Determine the [X, Y] coordinate at the center of the cell enclosing the given text.  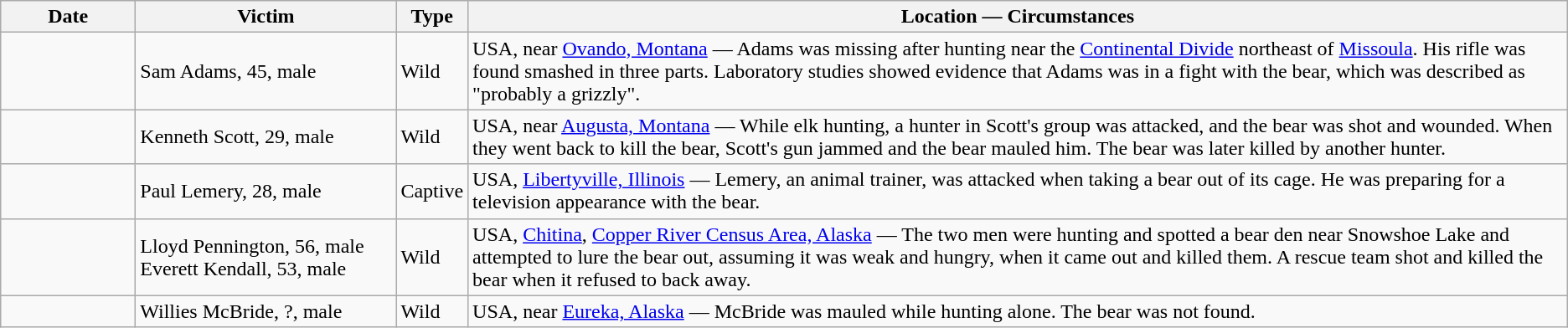
Type [432, 17]
Paul Lemery, 28, male [266, 191]
Victim [266, 17]
Location — Circumstances [1019, 17]
USA, near Eureka, Alaska — McBride was mauled while hunting alone. The bear was not found. [1019, 311]
Lloyd Pennington, 56, male Everett Kendall, 53, male [266, 257]
Willies McBride, ?, male [266, 311]
Sam Adams, 45, male [266, 71]
Captive [432, 191]
Kenneth Scott, 29, male [266, 137]
Date [69, 17]
